Provide the [x, y] coordinate of the cell's center where the given text is located.  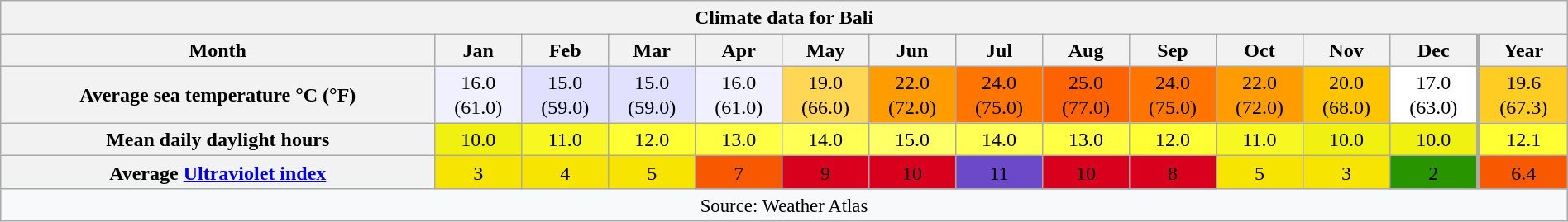
Jan [478, 50]
20.0(68.0) [1346, 94]
2 [1434, 172]
Oct [1260, 50]
Average Ultraviolet index [218, 172]
May [825, 50]
6.4 [1523, 172]
17.0(63.0) [1434, 94]
Apr [739, 50]
Mar [652, 50]
Climate data for Bali [784, 17]
Dec [1434, 50]
12.1 [1523, 139]
Nov [1346, 50]
25.0(77.0) [1087, 94]
8 [1173, 172]
Sep [1173, 50]
Jun [913, 50]
9 [825, 172]
Aug [1087, 50]
Jul [999, 50]
Year [1523, 50]
Source: Weather Atlas [784, 205]
19.0(66.0) [825, 94]
Feb [566, 50]
Average sea temperature °C (°F) [218, 94]
Mean daily daylight hours [218, 139]
4 [566, 172]
11 [999, 172]
15.0 [913, 139]
19.6(67.3) [1523, 94]
7 [739, 172]
Month [218, 50]
